Detect which cell encompasses the target text, then output its [x, y] center coordinate. 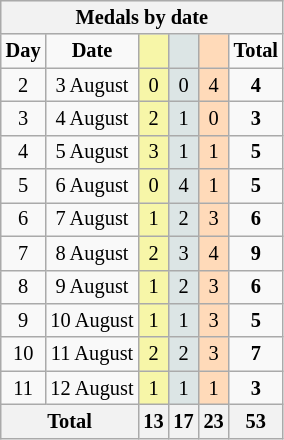
11 August [92, 354]
53 [256, 421]
11 [24, 388]
8 [24, 287]
7 August [92, 219]
13 [153, 421]
10 August [92, 320]
Day [24, 51]
Medals by date [142, 17]
9 August [92, 287]
4 August [92, 118]
12 August [92, 388]
23 [214, 421]
17 [184, 421]
5 August [92, 152]
Date [92, 51]
3 August [92, 85]
8 August [92, 253]
10 [24, 354]
6 August [92, 186]
